Return (x, y) of the center of cell containing provided text 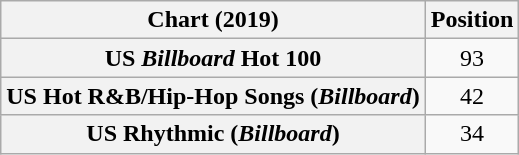
93 (472, 58)
42 (472, 96)
US Hot R&B/Hip-Hop Songs (Billboard) (213, 96)
34 (472, 134)
US Rhythmic (Billboard) (213, 134)
Position (472, 20)
Chart (2019) (213, 20)
US Billboard Hot 100 (213, 58)
